Return the [X, Y] coordinate for the center point of the cell that contains the specified text.  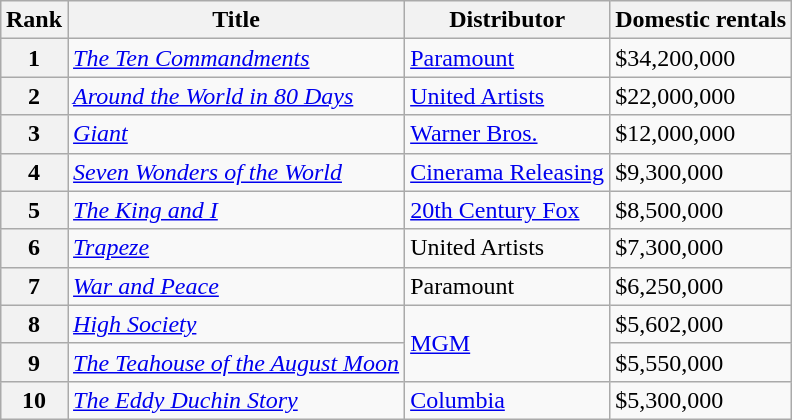
$8,500,000 [701, 210]
20th Century Fox [508, 210]
$7,300,000 [701, 248]
9 [34, 362]
The Teahouse of the August Moon [236, 362]
Around the World in 80 Days [236, 96]
4 [34, 172]
Rank [34, 20]
$9,300,000 [701, 172]
$5,300,000 [701, 400]
War and Peace [236, 286]
10 [34, 400]
The Ten Commandments [236, 58]
High Society [236, 324]
The King and I [236, 210]
Trapeze [236, 248]
2 [34, 96]
Distributor [508, 20]
1 [34, 58]
8 [34, 324]
$34,200,000 [701, 58]
$22,000,000 [701, 96]
3 [34, 134]
Giant [236, 134]
6 [34, 248]
Domestic rentals [701, 20]
Columbia [508, 400]
Seven Wonders of the World [236, 172]
$5,550,000 [701, 362]
$5,602,000 [701, 324]
$12,000,000 [701, 134]
Warner Bros. [508, 134]
The Eddy Duchin Story [236, 400]
$6,250,000 [701, 286]
7 [34, 286]
5 [34, 210]
MGM [508, 343]
Title [236, 20]
Cinerama Releasing [508, 172]
